Output the (x, y) coordinate of the center of the cell containing the given text.  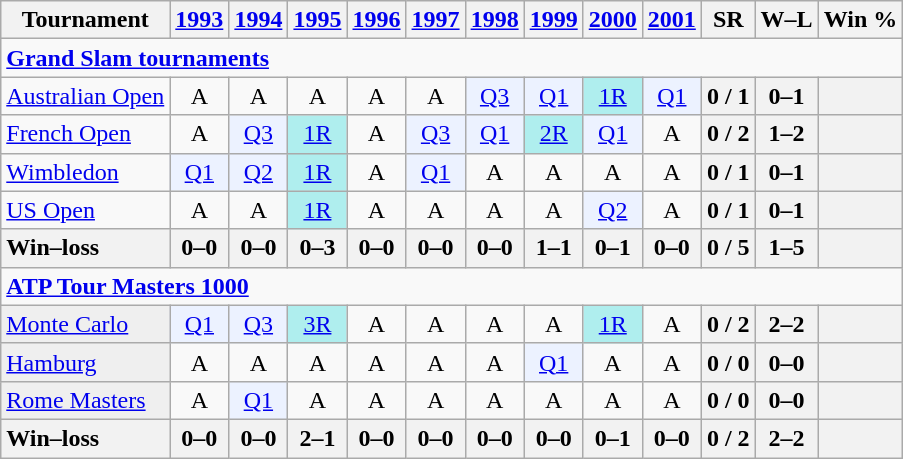
Wimbledon (86, 172)
Monte Carlo (86, 324)
1999 (554, 20)
1–2 (786, 134)
1994 (258, 20)
Hamburg (86, 362)
W–L (786, 20)
1996 (376, 20)
2R (554, 134)
1997 (436, 20)
US Open (86, 210)
SR (728, 20)
French Open (86, 134)
1995 (318, 20)
Rome Masters (86, 400)
3R (318, 324)
2000 (612, 20)
ATP Tour Masters 1000 (452, 286)
2001 (672, 20)
1998 (494, 20)
Australian Open (86, 96)
2–1 (318, 438)
1–5 (786, 248)
0 / 5 (728, 248)
0–3 (318, 248)
1993 (200, 20)
Tournament (86, 20)
Grand Slam tournaments (452, 58)
1–1 (554, 248)
Win % (860, 20)
